Extract the [X, Y] coordinate from the center of the cell holding the provided text.  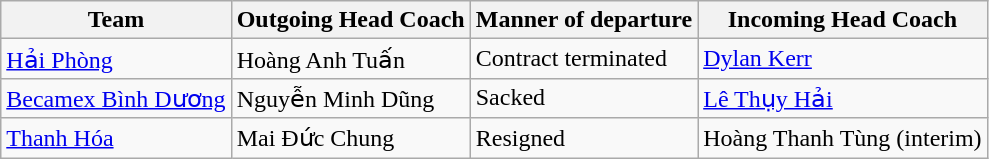
Manner of departure [584, 20]
Hải Phòng [116, 59]
Dylan Kerr [842, 59]
Contract terminated [584, 59]
Team [116, 20]
Thanh Hóa [116, 138]
Incoming Head Coach [842, 20]
Lê Thụy Hải [842, 98]
Nguyễn Minh Dũng [350, 98]
Outgoing Head Coach [350, 20]
Hoàng Anh Tuấn [350, 59]
Sacked [584, 98]
Mai Đức Chung [350, 138]
Becamex Bình Dương [116, 98]
Hoàng Thanh Tùng (interim) [842, 138]
Resigned [584, 138]
